Locate the cell with the specified text and output its (x, y) center coordinate. 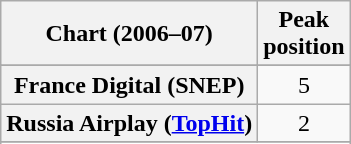
5 (304, 85)
2 (304, 123)
Peakposition (304, 34)
France Digital (SNEP) (130, 85)
Russia Airplay (TopHit) (130, 123)
Chart (2006–07) (130, 34)
